Pinpoint the cell where the given text exists, returning its (x, y) midpoint coordinate. 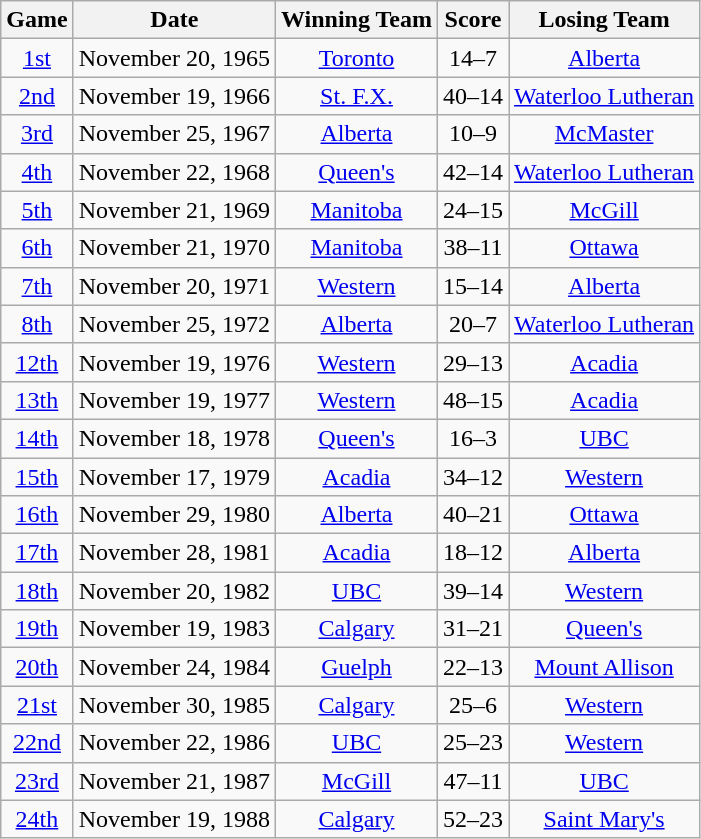
2nd (37, 96)
Winning Team (356, 20)
November 22, 1968 (174, 172)
1st (37, 58)
5th (37, 210)
47–11 (474, 781)
4th (37, 172)
Losing Team (604, 20)
8th (37, 324)
McMaster (604, 134)
13th (37, 400)
St. F.X. (356, 96)
52–23 (474, 819)
21st (37, 705)
39–14 (474, 591)
18–12 (474, 553)
48–15 (474, 400)
24–15 (474, 210)
November 20, 1971 (174, 286)
20th (37, 667)
15–14 (474, 286)
November 29, 1980 (174, 515)
29–13 (474, 362)
25–23 (474, 743)
22nd (37, 743)
November 22, 1986 (174, 743)
November 25, 1967 (174, 134)
40–14 (474, 96)
42–14 (474, 172)
6th (37, 248)
22–13 (474, 667)
23rd (37, 781)
November 17, 1979 (174, 477)
Game (37, 20)
November 30, 1985 (174, 705)
31–21 (474, 629)
Saint Mary's (604, 819)
Score (474, 20)
14th (37, 438)
10–9 (474, 134)
November 19, 1988 (174, 819)
16th (37, 515)
November 21, 1987 (174, 781)
November 20, 1965 (174, 58)
16–3 (474, 438)
November 21, 1970 (174, 248)
November 19, 1983 (174, 629)
14–7 (474, 58)
40–21 (474, 515)
24th (37, 819)
November 25, 1972 (174, 324)
25–6 (474, 705)
15th (37, 477)
17th (37, 553)
7th (37, 286)
38–11 (474, 248)
November 19, 1966 (174, 96)
34–12 (474, 477)
3rd (37, 134)
November 24, 1984 (174, 667)
Date (174, 20)
19th (37, 629)
18th (37, 591)
Guelph (356, 667)
November 20, 1982 (174, 591)
20–7 (474, 324)
November 19, 1977 (174, 400)
November 19, 1976 (174, 362)
November 28, 1981 (174, 553)
Mount Allison (604, 667)
12th (37, 362)
November 21, 1969 (174, 210)
Toronto (356, 58)
November 18, 1978 (174, 438)
